Return [X, Y] of the center of cell containing provided text 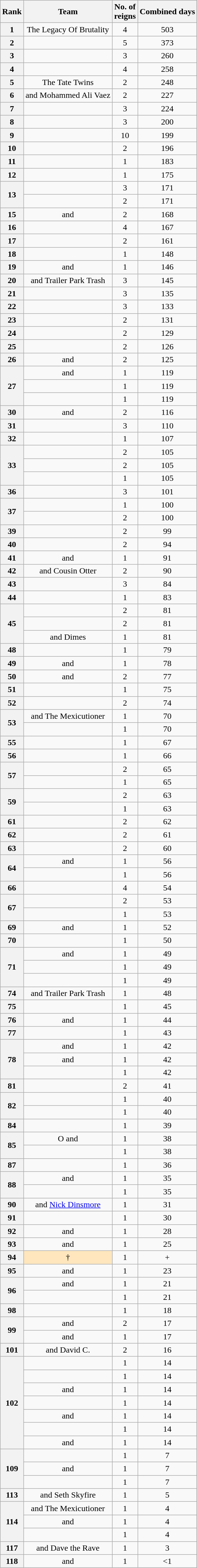
175 [167, 174]
60 [167, 848]
37 [12, 511]
59 [12, 802]
85 [12, 1145]
146 [167, 267]
135 [167, 293]
95 [12, 1271]
113 [12, 1495]
24 [12, 333]
260 [167, 56]
92 [12, 1231]
and Dimes [68, 637]
Rank [12, 12]
The Tate Twins [68, 82]
54 [167, 888]
248 [167, 82]
† [68, 1258]
15 [12, 214]
20 [12, 280]
258 [167, 69]
114 [12, 1522]
and David C. [68, 1350]
57 [12, 775]
93 [12, 1244]
28 [167, 1231]
167 [167, 228]
Combined days [167, 12]
22 [12, 307]
26 [12, 359]
227 [167, 95]
51 [12, 690]
183 [167, 161]
and Nick Dinsmore [68, 1204]
76 [12, 1020]
and Mohammed Ali Vaez [68, 95]
71 [12, 967]
13 [12, 195]
98 [12, 1310]
88 [12, 1185]
Team [68, 12]
O and [68, 1139]
The Legacy Of Brutality [68, 29]
33 [12, 465]
79 [167, 650]
and Cousin Otter [68, 571]
No. ofreigns [125, 12]
200 [167, 122]
82 [12, 1106]
96 [12, 1290]
129 [167, 333]
19 [12, 267]
109 [12, 1469]
131 [167, 320]
6 [12, 95]
126 [167, 346]
and Dave the Rave [68, 1548]
118 [12, 1561]
161 [167, 241]
133 [167, 307]
199 [167, 135]
55 [12, 742]
373 [167, 43]
168 [167, 214]
11 [12, 161]
117 [12, 1548]
110 [167, 426]
64 [12, 868]
and Seth Skyfire [68, 1495]
27 [12, 386]
9 [12, 135]
148 [167, 254]
503 [167, 29]
8 [12, 122]
224 [167, 109]
+ [167, 1258]
12 [12, 174]
196 [167, 148]
69 [12, 927]
<1 [167, 1561]
145 [167, 280]
116 [167, 412]
83 [167, 597]
87 [12, 1165]
107 [167, 439]
125 [167, 359]
102 [12, 1403]
32 [12, 439]
